Determine the [x, y] coordinate at the center of the cell enclosing the given text.  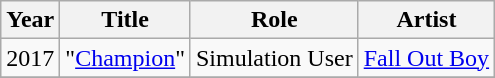
Role [274, 20]
Simulation User [274, 58]
Year [30, 20]
Title [126, 20]
"Champion" [126, 58]
Artist [426, 20]
2017 [30, 58]
Fall Out Boy [426, 58]
